Identify which cell holds the provided text, then report its [X, Y] central coordinate. 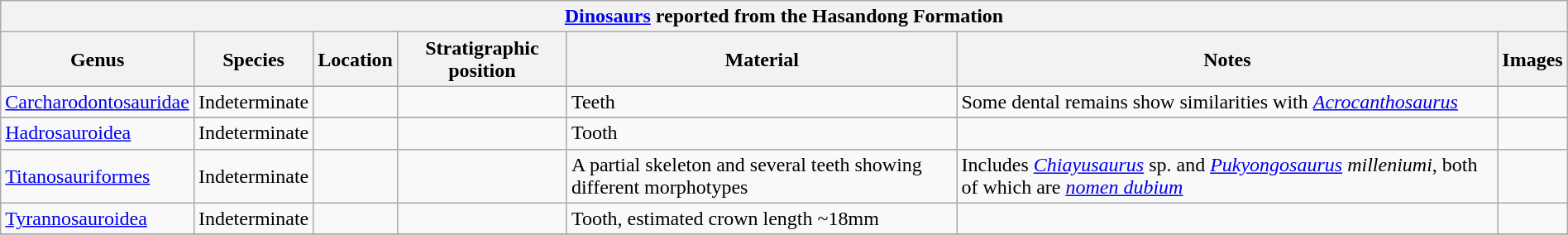
Genus [98, 60]
Stratigraphic position [481, 60]
Images [1532, 60]
Titanosauriformes [98, 175]
Hadrosauroidea [98, 133]
Some dental remains show similarities with Acrocanthosaurus [1227, 102]
Includes Chiayusaurus sp. and Pukyongosaurus milleniumi, both of which are nomen dubium [1227, 175]
Species [253, 60]
A partial skeleton and several teeth showing different morphotypes [762, 175]
Carcharodontosauridae [98, 102]
Notes [1227, 60]
Material [762, 60]
Tooth [762, 133]
Location [356, 60]
Tyrannosauroidea [98, 218]
Dinosaurs reported from the Hasandong Formation [784, 17]
Teeth [762, 102]
Tooth, estimated crown length ~18mm [762, 218]
